Search for the cell housing the specified text and yield its [X, Y] center coordinate. 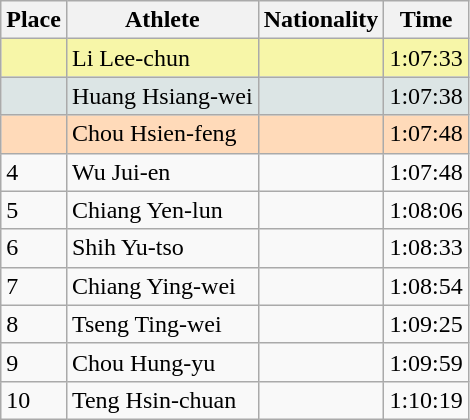
4 [34, 172]
Time [426, 20]
Chiang Yen-lun [162, 210]
Shih Yu-tso [162, 248]
9 [34, 362]
1:08:06 [426, 210]
6 [34, 248]
5 [34, 210]
8 [34, 324]
Chou Hung-yu [162, 362]
Athlete [162, 20]
Place [34, 20]
Chou Hsien-feng [162, 134]
1:09:59 [426, 362]
1:07:38 [426, 96]
Wu Jui-en [162, 172]
1:07:33 [426, 58]
Huang Hsiang-wei [162, 96]
1:08:33 [426, 248]
10 [34, 400]
Li Lee-chun [162, 58]
1:08:54 [426, 286]
Tseng Ting-wei [162, 324]
1:10:19 [426, 400]
Teng Hsin-chuan [162, 400]
7 [34, 286]
Chiang Ying-wei [162, 286]
Nationality [321, 20]
1:09:25 [426, 324]
